Return the (x, y) coordinate for the center point of the cell that contains the specified text.  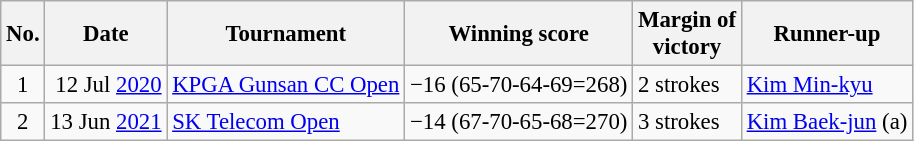
Tournament (286, 34)
KPGA Gunsan CC Open (286, 85)
Kim Min-kyu (826, 85)
−16 (65-70-64-69=268) (519, 85)
Runner-up (826, 34)
1 (23, 85)
Date (106, 34)
Kim Baek-jun (a) (826, 122)
12 Jul 2020 (106, 85)
−14 (67-70-65-68=270) (519, 122)
Margin ofvictory (688, 34)
SK Telecom Open (286, 122)
3 strokes (688, 122)
Winning score (519, 34)
No. (23, 34)
13 Jun 2021 (106, 122)
2 (23, 122)
2 strokes (688, 85)
